Determine the (X, Y) coordinate at the center of the cell enclosing the given text.  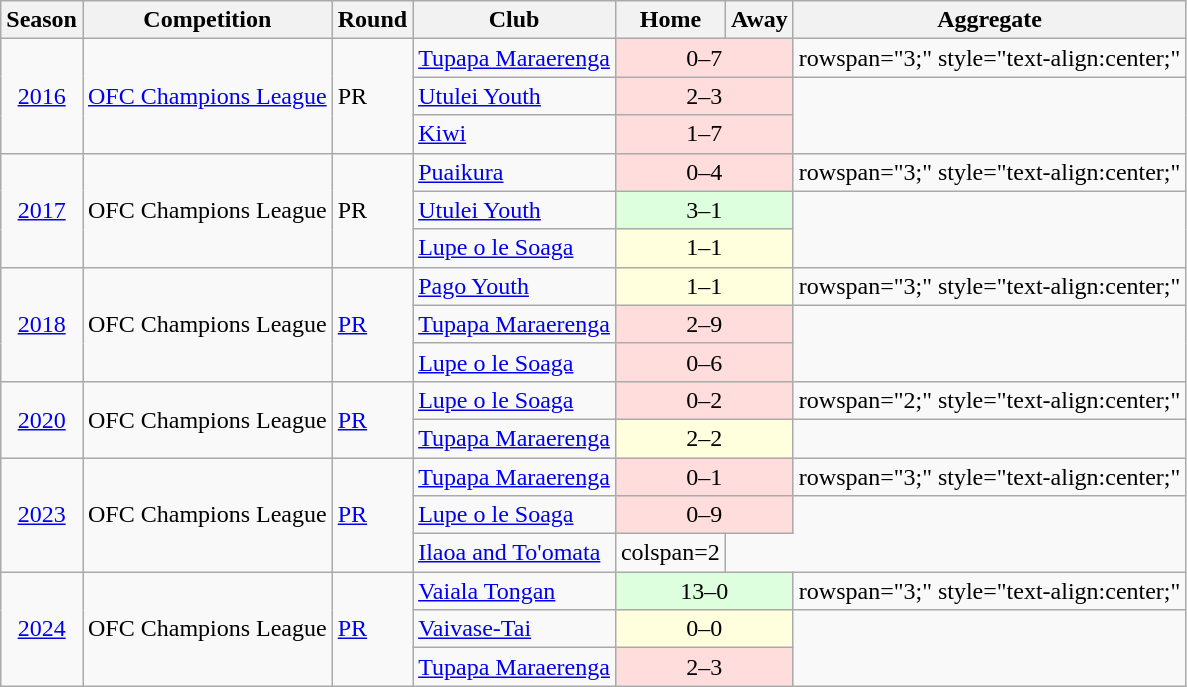
Season (42, 20)
Aggregate (990, 20)
Vaivase-Tai (514, 629)
2–9 (704, 324)
Club (514, 20)
2016 (42, 96)
Puaikura (514, 172)
2017 (42, 210)
0–0 (704, 629)
2023 (42, 515)
Vaiala Tongan (514, 591)
2020 (42, 419)
Ilaoa and To'omata (514, 553)
Competition (207, 20)
Round (372, 20)
0–1 (704, 477)
Pago Youth (514, 286)
2024 (42, 629)
0–6 (704, 362)
2–2 (704, 438)
Away (759, 20)
0–2 (704, 400)
rowspan="2;" style="text-align:center;" (990, 400)
colspan=2 (670, 553)
Kiwi (514, 134)
0–7 (704, 58)
3–1 (704, 210)
Home (670, 20)
0–4 (704, 172)
1–7 (704, 134)
2018 (42, 324)
13–0 (704, 591)
0–9 (704, 515)
